Scan for the cell matching the given text and deliver its (x, y) coordinate at center. 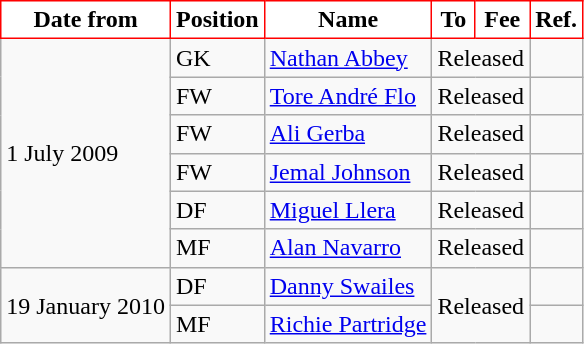
Date from (86, 20)
Position (217, 20)
Danny Swailes (348, 286)
Nathan Abbey (348, 58)
Tore André Flo (348, 96)
Miguel Llera (348, 210)
To (454, 20)
1 July 2009 (86, 153)
GK (217, 58)
Jemal Johnson (348, 172)
Name (348, 20)
Ref. (556, 20)
Richie Partridge (348, 324)
Fee (502, 20)
19 January 2010 (86, 305)
Ali Gerba (348, 134)
Alan Navarro (348, 248)
